Find where the given text appears and provide that cell's center as [X, Y] coordinate. 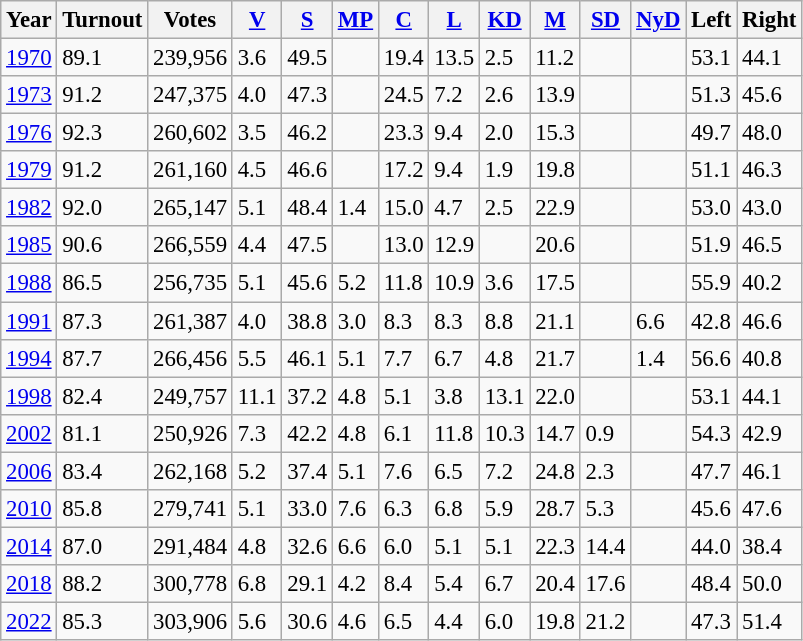
13.1 [504, 396]
42.9 [770, 433]
2.0 [504, 133]
42.2 [307, 433]
86.5 [102, 283]
87.3 [102, 321]
33.0 [307, 509]
20.6 [555, 245]
40.2 [770, 283]
11.2 [555, 58]
17.5 [555, 283]
5.5 [257, 358]
8.8 [504, 321]
87.0 [102, 546]
2002 [29, 433]
81.1 [102, 433]
43.0 [770, 208]
21.2 [605, 621]
C [403, 20]
51.9 [712, 245]
46.3 [770, 170]
37.2 [307, 396]
4.6 [355, 621]
44.0 [712, 546]
5.3 [605, 509]
L [454, 20]
51.1 [712, 170]
22.9 [555, 208]
14.4 [605, 546]
0.9 [605, 433]
38.4 [770, 546]
38.8 [307, 321]
262,168 [190, 471]
MP [355, 20]
1994 [29, 358]
6.3 [403, 509]
21.7 [555, 358]
2006 [29, 471]
Year [29, 20]
13.0 [403, 245]
2018 [29, 584]
29.1 [307, 584]
20.4 [555, 584]
5.4 [454, 584]
266,456 [190, 358]
13.5 [454, 58]
50.0 [770, 584]
85.3 [102, 621]
8.4 [403, 584]
56.6 [712, 358]
2.3 [605, 471]
3.0 [355, 321]
42.8 [712, 321]
17.2 [403, 170]
250,926 [190, 433]
12.9 [454, 245]
40.8 [770, 358]
3.8 [454, 396]
4.2 [355, 584]
47.6 [770, 509]
5.9 [504, 509]
85.8 [102, 509]
48.0 [770, 133]
10.9 [454, 283]
24.8 [555, 471]
23.3 [403, 133]
6.1 [403, 433]
V [257, 20]
1982 [29, 208]
247,375 [190, 95]
47.5 [307, 245]
Left [712, 20]
14.7 [555, 433]
51.4 [770, 621]
2.6 [504, 95]
1979 [29, 170]
49.7 [712, 133]
Turnout [102, 20]
92.3 [102, 133]
47.7 [712, 471]
SD [605, 20]
24.5 [403, 95]
2014 [29, 546]
54.3 [712, 433]
239,956 [190, 58]
265,147 [190, 208]
15.0 [403, 208]
30.6 [307, 621]
249,757 [190, 396]
49.5 [307, 58]
55.9 [712, 283]
37.4 [307, 471]
266,559 [190, 245]
22.0 [555, 396]
Votes [190, 20]
4.7 [454, 208]
17.6 [605, 584]
19.4 [403, 58]
Right [770, 20]
7.3 [257, 433]
1988 [29, 283]
291,484 [190, 546]
256,735 [190, 283]
83.4 [102, 471]
KD [504, 20]
32.6 [307, 546]
NyD [658, 20]
3.5 [257, 133]
1970 [29, 58]
89.1 [102, 58]
1985 [29, 245]
7.7 [403, 358]
53.0 [712, 208]
5.6 [257, 621]
300,778 [190, 584]
2022 [29, 621]
1976 [29, 133]
46.5 [770, 245]
261,387 [190, 321]
21.1 [555, 321]
87.7 [102, 358]
88.2 [102, 584]
15.3 [555, 133]
1998 [29, 396]
13.9 [555, 95]
303,906 [190, 621]
S [307, 20]
1.9 [504, 170]
22.3 [555, 546]
10.3 [504, 433]
2010 [29, 509]
M [555, 20]
28.7 [555, 509]
279,741 [190, 509]
1991 [29, 321]
46.2 [307, 133]
1973 [29, 95]
82.4 [102, 396]
4.5 [257, 170]
261,160 [190, 170]
51.3 [712, 95]
11.1 [257, 396]
260,602 [190, 133]
90.6 [102, 245]
92.0 [102, 208]
